From the cell containing the given text, extract its center point as [x, y] coordinate. 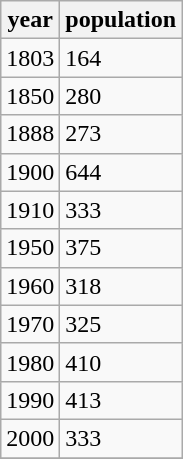
1910 [30, 210]
375 [121, 248]
280 [121, 96]
413 [121, 400]
1900 [30, 172]
year [30, 20]
318 [121, 286]
1970 [30, 324]
1850 [30, 96]
325 [121, 324]
1960 [30, 286]
410 [121, 362]
1980 [30, 362]
1950 [30, 248]
2000 [30, 438]
1803 [30, 58]
1888 [30, 134]
644 [121, 172]
273 [121, 134]
1990 [30, 400]
population [121, 20]
164 [121, 58]
